Locate the cell with the specified text and output its [X, Y] center coordinate. 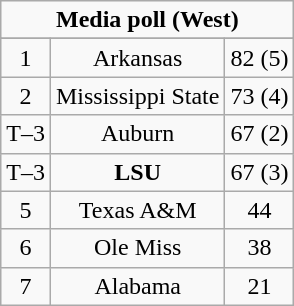
Media poll (West) [148, 20]
1 [26, 58]
6 [26, 248]
73 (4) [260, 96]
67 (3) [260, 172]
Mississippi State [137, 96]
Ole Miss [137, 248]
7 [26, 286]
67 (2) [260, 134]
44 [260, 210]
Texas A&M [137, 210]
2 [26, 96]
82 (5) [260, 58]
38 [260, 248]
Auburn [137, 134]
Arkansas [137, 58]
LSU [137, 172]
5 [26, 210]
21 [260, 286]
Alabama [137, 286]
